Return (x, y) of the center of cell containing provided text 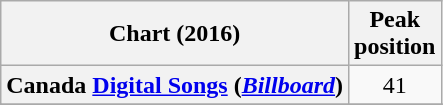
Chart (2016) (175, 34)
Peak position (395, 34)
Canada Digital Songs (Billboard) (175, 85)
41 (395, 85)
